Scan for the cell matching the given text and deliver its (x, y) coordinate at center. 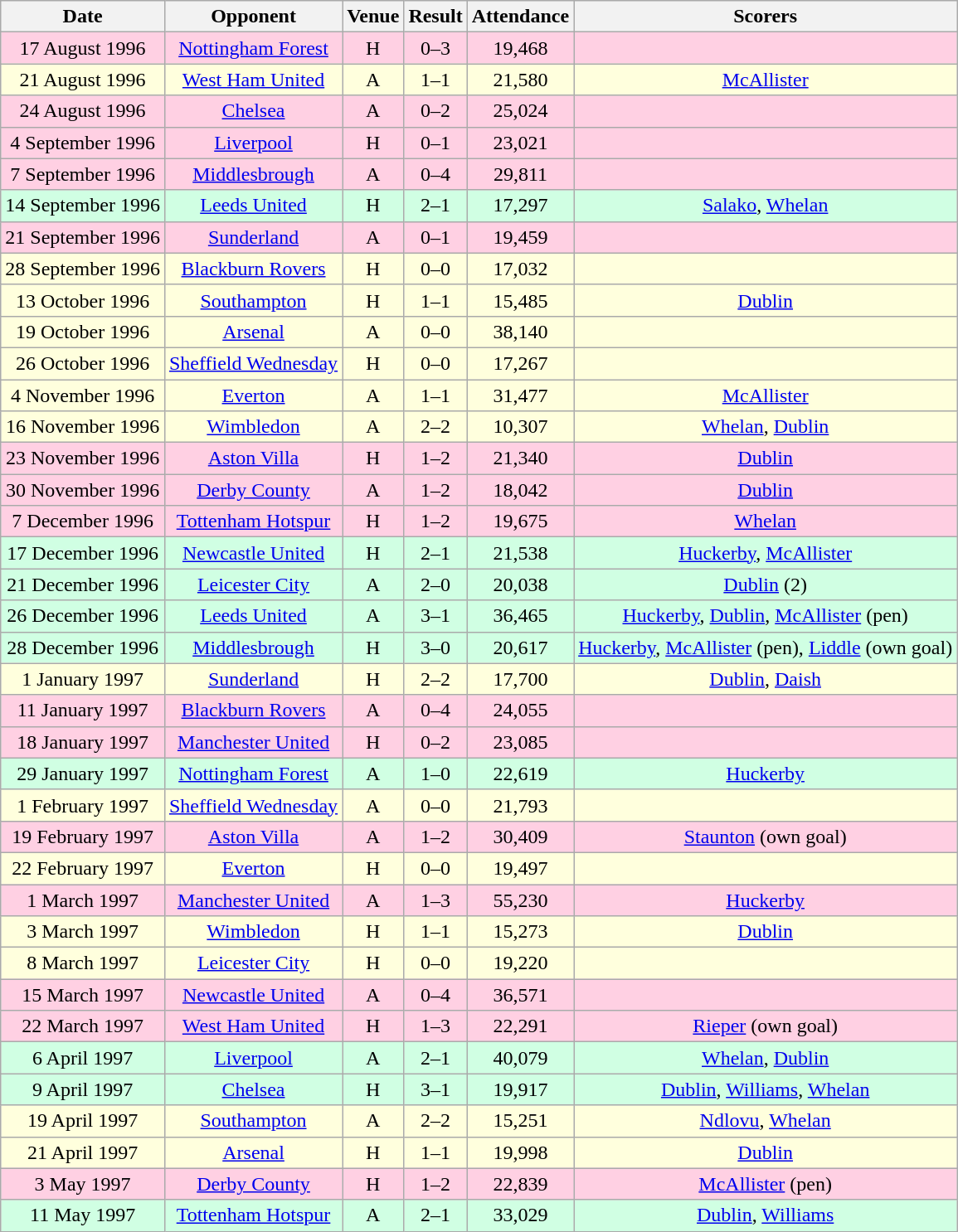
15,251 (520, 1121)
22,619 (520, 774)
Dublin, Williams (766, 1215)
Whelan (766, 521)
1 January 1997 (83, 679)
Dublin, Daish (766, 679)
15 March 1997 (83, 995)
29,811 (520, 174)
14 September 1996 (83, 206)
22 March 1997 (83, 1026)
19 April 1997 (83, 1121)
24,055 (520, 711)
19 February 1997 (83, 837)
1 March 1997 (83, 900)
2–0 (435, 584)
17,700 (520, 679)
Rieper (own goal) (766, 1026)
18 January 1997 (83, 742)
19,220 (520, 963)
18,042 (520, 490)
0–3 (435, 48)
17,297 (520, 206)
23 November 1996 (83, 458)
28 December 1996 (83, 648)
22,291 (520, 1026)
Opponent (253, 17)
20,038 (520, 584)
40,079 (520, 1058)
17 December 1996 (83, 553)
19,468 (520, 48)
8 March 1997 (83, 963)
16 November 1996 (83, 427)
22,839 (520, 1184)
38,140 (520, 332)
Salako, Whelan (766, 206)
19,998 (520, 1152)
21 December 1996 (83, 584)
17,032 (520, 269)
Dublin, Williams, Whelan (766, 1089)
4 November 1996 (83, 395)
28 September 1996 (83, 269)
6 April 1997 (83, 1058)
19,497 (520, 868)
Scorers (766, 17)
21 April 1997 (83, 1152)
25,024 (520, 111)
55,230 (520, 900)
Staunton (own goal) (766, 837)
13 October 1996 (83, 300)
19,675 (520, 521)
26 October 1996 (83, 363)
21,580 (520, 80)
Ndlovu, Whelan (766, 1121)
11 May 1997 (83, 1215)
1 February 1997 (83, 805)
29 January 1997 (83, 774)
21 September 1996 (83, 237)
7 December 1996 (83, 521)
36,465 (520, 616)
21,793 (520, 805)
Huckerby, McAllister (766, 553)
Venue (373, 17)
11 January 1997 (83, 711)
Date (83, 17)
Attendance (520, 17)
19,917 (520, 1089)
10,307 (520, 427)
19 October 1996 (83, 332)
15,485 (520, 300)
21,340 (520, 458)
15,273 (520, 932)
McAllister (pen) (766, 1184)
Huckerby, Dublin, McAllister (pen) (766, 616)
24 August 1996 (83, 111)
17 August 1996 (83, 48)
30,409 (520, 837)
33,029 (520, 1215)
3 March 1997 (83, 932)
31,477 (520, 395)
21 August 1996 (83, 80)
26 December 1996 (83, 616)
3 May 1997 (83, 1184)
Dublin (2) (766, 584)
9 April 1997 (83, 1089)
Result (435, 17)
19,459 (520, 237)
1–0 (435, 774)
20,617 (520, 648)
23,021 (520, 143)
3–0 (435, 648)
17,267 (520, 363)
21,538 (520, 553)
22 February 1997 (83, 868)
Huckerby, McAllister (pen), Liddle (own goal) (766, 648)
36,571 (520, 995)
30 November 1996 (83, 490)
23,085 (520, 742)
7 September 1996 (83, 174)
4 September 1996 (83, 143)
